Provide the (X, Y) coordinate of the cell's center where the given text is located.  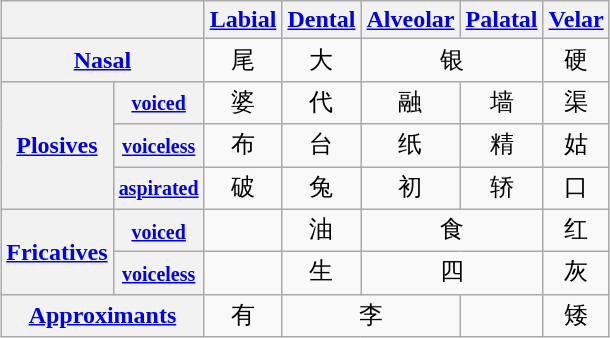
纸 (410, 146)
有 (243, 316)
姑 (576, 146)
Alveolar (410, 20)
灰 (576, 274)
生 (322, 274)
银 (452, 60)
布 (243, 146)
尾 (243, 60)
融 (410, 102)
Plosives (57, 145)
Palatal (502, 20)
初 (410, 188)
代 (322, 102)
Fricatives (57, 252)
大 (322, 60)
墙 (502, 102)
Dental (322, 20)
Approximants (102, 316)
Labial (243, 20)
精 (502, 146)
轿 (502, 188)
硬 (576, 60)
台 (322, 146)
油 (322, 230)
红 (576, 230)
aspirated (158, 188)
婆 (243, 102)
四 (452, 274)
矮 (576, 316)
破 (243, 188)
渠 (576, 102)
口 (576, 188)
李 (371, 316)
Nasal (102, 60)
Velar (576, 20)
食 (452, 230)
兔 (322, 188)
